Search for the cell housing the specified text and yield its (X, Y) center coordinate. 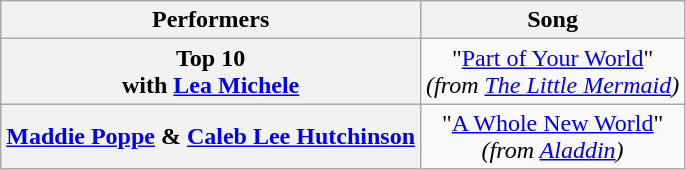
Song (553, 20)
Maddie Poppe & Caleb Lee Hutchinson (211, 136)
Top 10with Lea Michele (211, 72)
"A Whole New World"(from Aladdin) (553, 136)
"Part of Your World"(from The Little Mermaid) (553, 72)
Performers (211, 20)
